Determine the [x, y] coordinate at the center of the cell enclosing the given text.  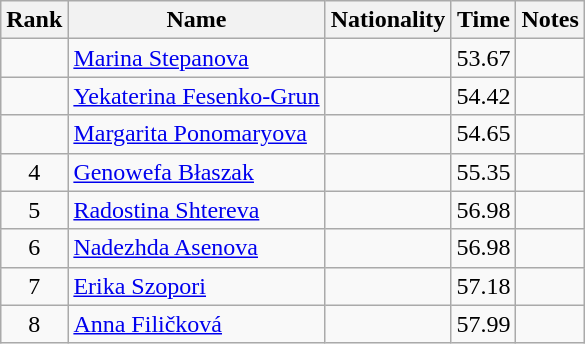
4 [34, 172]
57.18 [484, 286]
6 [34, 248]
Name [196, 20]
Genowefa Błaszak [196, 172]
55.35 [484, 172]
Yekaterina Fesenko-Grun [196, 96]
Rank [34, 20]
Marina Stepanova [196, 58]
54.65 [484, 134]
Nadezhda Asenova [196, 248]
Time [484, 20]
54.42 [484, 96]
57.99 [484, 324]
Margarita Ponomaryova [196, 134]
7 [34, 286]
Anna Filičková [196, 324]
53.67 [484, 58]
8 [34, 324]
5 [34, 210]
Notes [550, 20]
Nationality [388, 20]
Erika Szopori [196, 286]
Radostina Shtereva [196, 210]
